Return the (X, Y) coordinate for the center point of the cell that contains the specified text.  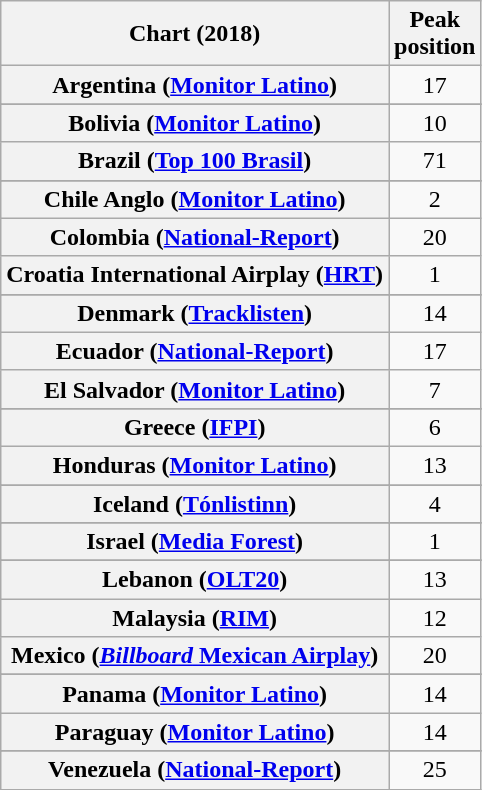
Panama (Monitor Latino) (195, 694)
Paraguay (Monitor Latino) (195, 732)
6 (435, 427)
Malaysia (RIM) (195, 618)
Peak position (435, 34)
Colombia (National-Report) (195, 237)
Croatia International Airplay (HRT) (195, 275)
El Salvador (Monitor Latino) (195, 389)
10 (435, 123)
Chile Anglo (Monitor Latino) (195, 199)
Lebanon (OLT20) (195, 580)
Argentina (Monitor Latino) (195, 85)
Venezuela (National-Report) (195, 770)
Mexico (Billboard Mexican Airplay) (195, 656)
4 (435, 503)
Israel (Media Forest) (195, 542)
Denmark (Tracklisten) (195, 313)
Honduras (Monitor Latino) (195, 465)
Chart (2018) (195, 34)
Brazil (Top 100 Brasil) (195, 161)
7 (435, 389)
Ecuador (National-Report) (195, 351)
25 (435, 770)
2 (435, 199)
Iceland (Tónlistinn) (195, 503)
Greece (IFPI) (195, 427)
12 (435, 618)
71 (435, 161)
Bolivia (Monitor Latino) (195, 123)
